Return (X, Y) of the center of cell containing provided text 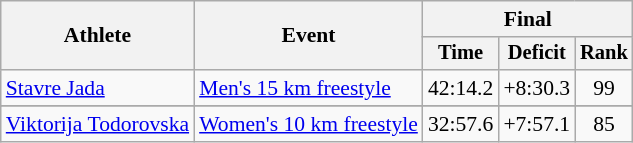
Stavre Jada (98, 88)
+8:30.3 (536, 88)
Deficit (536, 54)
Men's 15 km freestyle (308, 88)
42:14.2 (460, 88)
Athlete (98, 36)
Women's 10 km freestyle (308, 124)
Viktorija Todorovska (98, 124)
85 (604, 124)
+7:57.1 (536, 124)
32:57.6 (460, 124)
Final (528, 19)
99 (604, 88)
Rank (604, 54)
Event (308, 36)
Time (460, 54)
